From the cell containing the given text, extract its center point as (x, y) coordinate. 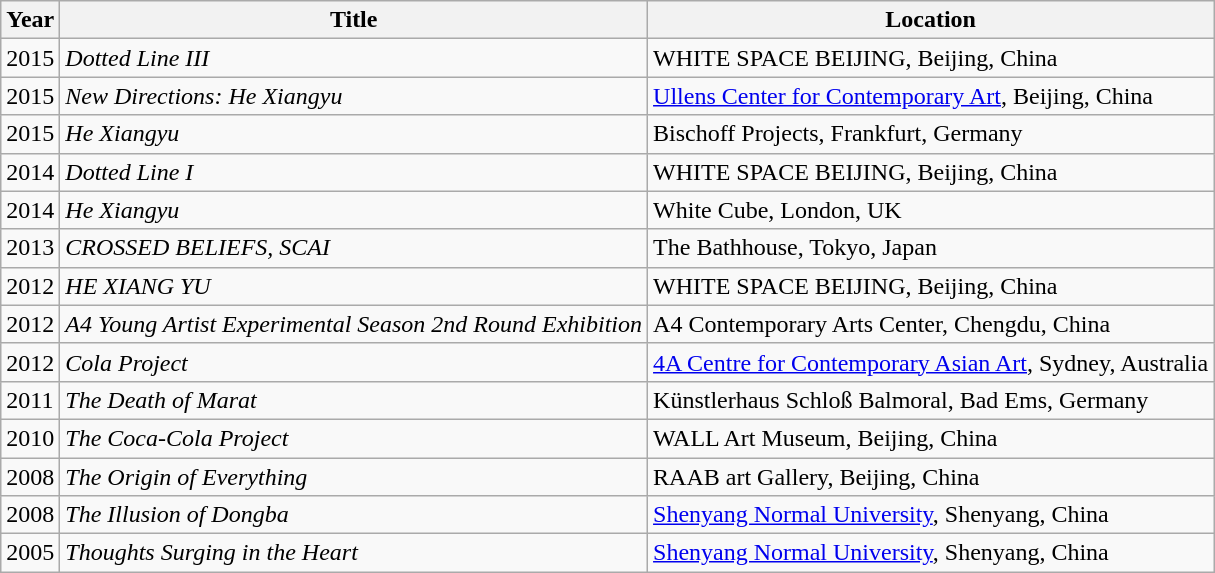
2011 (30, 400)
Thoughts Surging in the Heart (354, 553)
The Illusion of Dongba (354, 515)
RAAB art Gallery, Beijing, China (931, 477)
Dotted Line I (354, 172)
Year (30, 20)
White Cube, London, UK (931, 210)
Künstlerhaus Schloß Balmoral, Bad Ems, Germany (931, 400)
WALL Art Museum, Beijing, China (931, 438)
2010 (30, 438)
Title (354, 20)
The Death of Marat (354, 400)
4A Centre for Contemporary Asian Art, Sydney, Australia (931, 362)
A4 Young Artist Experimental Season 2nd Round Exhibition (354, 324)
Ullens Center for Contemporary Art, Beijing, China (931, 96)
2005 (30, 553)
Dotted Line III (354, 58)
Location (931, 20)
The Coca-Cola Project (354, 438)
The Origin of Everything (354, 477)
New Directions: He Xiangyu (354, 96)
The Bathhouse, Tokyo, Japan (931, 248)
Cola Project (354, 362)
HE XIANG YU (354, 286)
A4 Contemporary Arts Center, Chengdu, China (931, 324)
Bischoff Projects, Frankfurt, Germany (931, 134)
CROSSED BELIEFS, SCAI (354, 248)
2013 (30, 248)
